Output the (X, Y) coordinate of the center of the cell containing the given text.  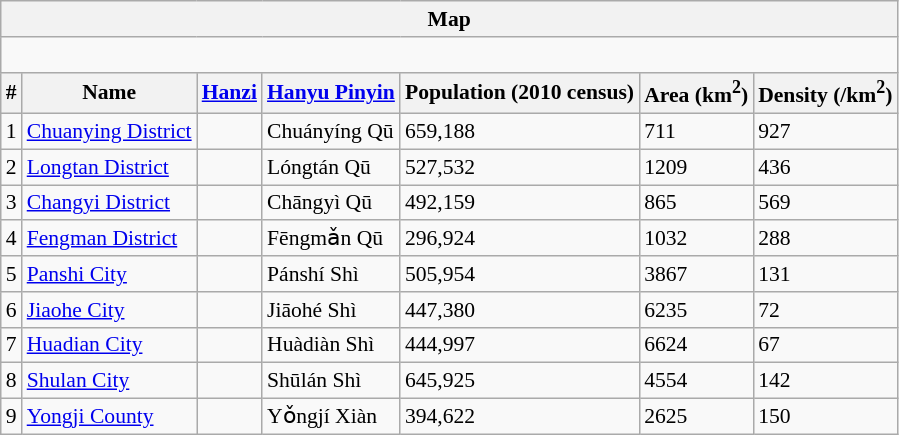
Lóngtán Qū (331, 167)
927 (825, 132)
Yǒngjí Xiàn (331, 417)
2 (12, 167)
Huadian City (110, 345)
2625 (696, 417)
659,188 (520, 132)
1209 (696, 167)
865 (696, 203)
Panshi City (110, 274)
Pánshí Shì (331, 274)
4554 (696, 381)
Name (110, 92)
447,380 (520, 310)
67 (825, 345)
3867 (696, 274)
# (12, 92)
Fēngmǎn Qū (331, 239)
444,997 (520, 345)
492,159 (520, 203)
Chuanying District (110, 132)
Changyi District (110, 203)
394,622 (520, 417)
Jiaohe City (110, 310)
645,925 (520, 381)
1 (12, 132)
Density (/km2) (825, 92)
Chuányíng Qū (331, 132)
569 (825, 203)
6235 (696, 310)
Chāngyì Qū (331, 203)
Hanzi (230, 92)
Population (2010 census) (520, 92)
Yongji County (110, 417)
142 (825, 381)
7 (12, 345)
6624 (696, 345)
4 (12, 239)
296,924 (520, 239)
1032 (696, 239)
72 (825, 310)
150 (825, 417)
3 (12, 203)
Huàdiàn Shì (331, 345)
131 (825, 274)
6 (12, 310)
9 (12, 417)
Area (km2) (696, 92)
Shūlán Shì (331, 381)
Shulan City (110, 381)
8 (12, 381)
Jiāohé Shì (331, 310)
527,532 (520, 167)
505,954 (520, 274)
Longtan District (110, 167)
Map (450, 19)
288 (825, 239)
Hanyu Pinyin (331, 92)
Fengman District (110, 239)
5 (12, 274)
711 (696, 132)
436 (825, 167)
